Capture the cell that displays the provided text and extract its [x, y] central coordinate. 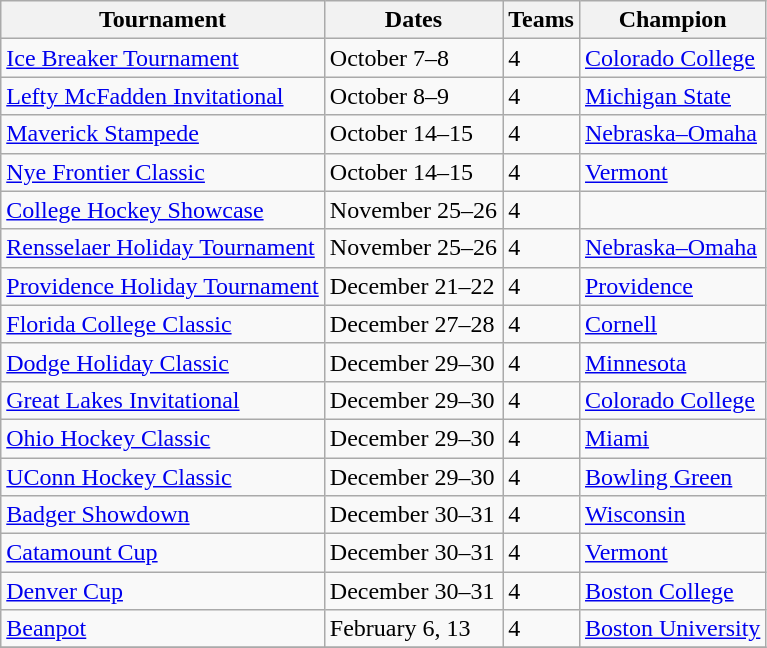
College Hockey Showcase [163, 210]
Champion [672, 20]
Wisconsin [672, 515]
Rensselaer Holiday Tournament [163, 248]
Teams [542, 20]
Badger Showdown [163, 515]
UConn Hockey Classic [163, 477]
October 8–9 [413, 96]
Boston College [672, 591]
October 7–8 [413, 58]
Great Lakes Invitational [163, 400]
Maverick Stampede [163, 134]
Dates [413, 20]
Catamount Cup [163, 553]
December 21–22 [413, 286]
Minnesota [672, 362]
Ice Breaker Tournament [163, 58]
Nye Frontier Classic [163, 172]
Providence [672, 286]
Boston University [672, 629]
Miami [672, 438]
Tournament [163, 20]
Bowling Green [672, 477]
Ohio Hockey Classic [163, 438]
Dodge Holiday Classic [163, 362]
February 6, 13 [413, 629]
December 27–28 [413, 324]
Michigan State [672, 96]
Denver Cup [163, 591]
Providence Holiday Tournament [163, 286]
Cornell [672, 324]
Florida College Classic [163, 324]
Lefty McFadden Invitational [163, 96]
Beanpot [163, 629]
